Provide the [X, Y] coordinate of the cell's center where the given text is located.  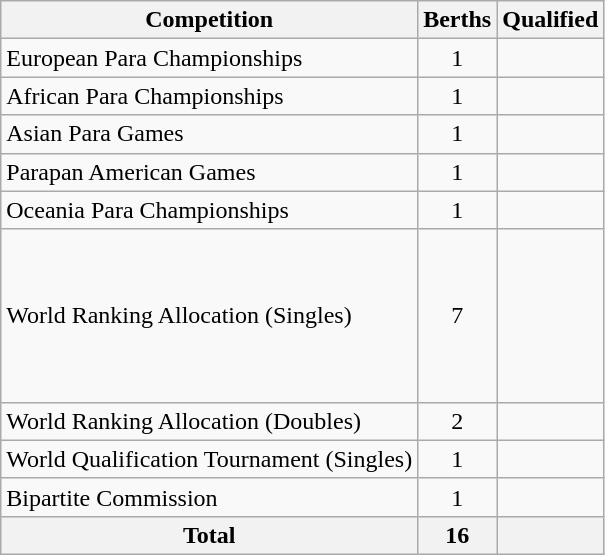
World Ranking Allocation (Singles) [210, 316]
Competition [210, 20]
7 [458, 316]
Total [210, 535]
European Para Championships [210, 58]
Qualified [550, 20]
African Para Championships [210, 96]
Parapan American Games [210, 172]
Asian Para Games [210, 134]
Berths [458, 20]
16 [458, 535]
Oceania Para Championships [210, 210]
Bipartite Commission [210, 497]
World Ranking Allocation (Doubles) [210, 421]
World Qualification Tournament (Singles) [210, 459]
2 [458, 421]
